Extract the [X, Y] coordinate from the center of the cell holding the provided text.  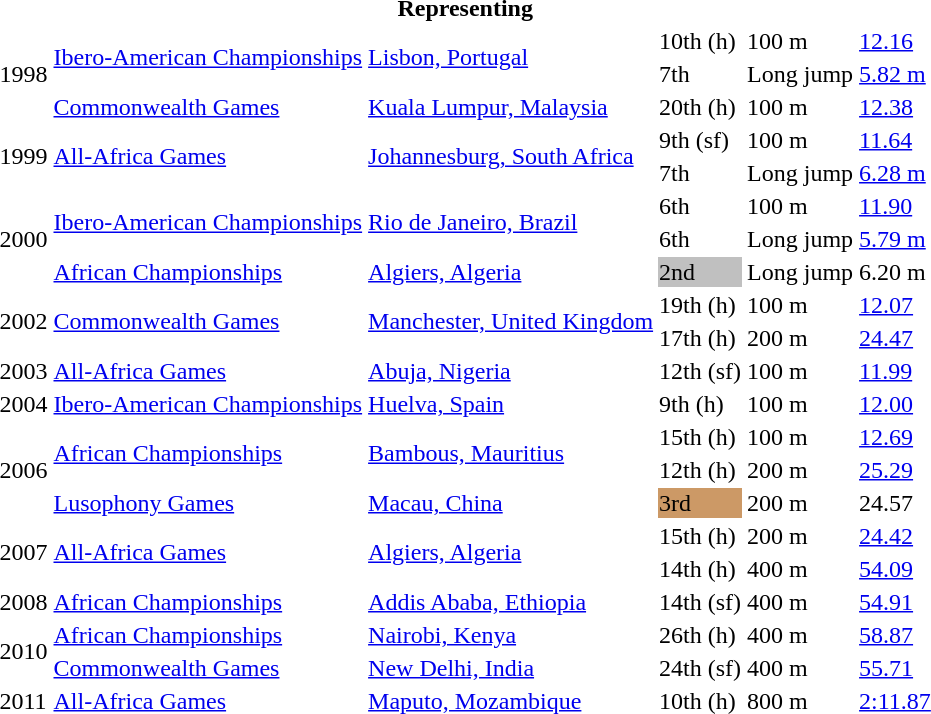
19th (h) [700, 305]
9th (sf) [700, 140]
Abuja, Nigeria [511, 371]
Lisbon, Portugal [511, 58]
14th (h) [700, 569]
Rio de Janeiro, Brazil [511, 222]
17th (h) [700, 338]
Nairobi, Kenya [511, 635]
New Delhi, India [511, 668]
Johannesburg, South Africa [511, 156]
10th (h) [700, 41]
26th (h) [700, 635]
3rd [700, 503]
12th (sf) [700, 371]
Bambous, Mauritius [511, 454]
Kuala Lumpur, Malaysia [511, 107]
Addis Ababa, Ethiopia [511, 602]
20th (h) [700, 107]
2nd [700, 272]
Lusophony Games [208, 503]
14th (sf) [700, 602]
Macau, China [511, 503]
24th (sf) [700, 668]
12th (h) [700, 470]
Manchester, United Kingdom [511, 322]
Huelva, Spain [511, 404]
9th (h) [700, 404]
